Search for the cell housing the specified text and yield its [X, Y] center coordinate. 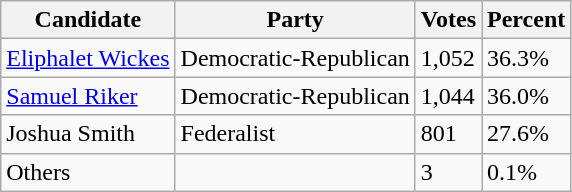
0.1% [526, 172]
801 [448, 134]
Samuel Riker [88, 96]
Percent [526, 20]
1,052 [448, 58]
Joshua Smith [88, 134]
1,044 [448, 96]
3 [448, 172]
Federalist [295, 134]
Candidate [88, 20]
Party [295, 20]
Others [88, 172]
27.6% [526, 134]
36.0% [526, 96]
Eliphalet Wickes [88, 58]
36.3% [526, 58]
Votes [448, 20]
